Pinpoint the cell where the given text exists, returning its (x, y) midpoint coordinate. 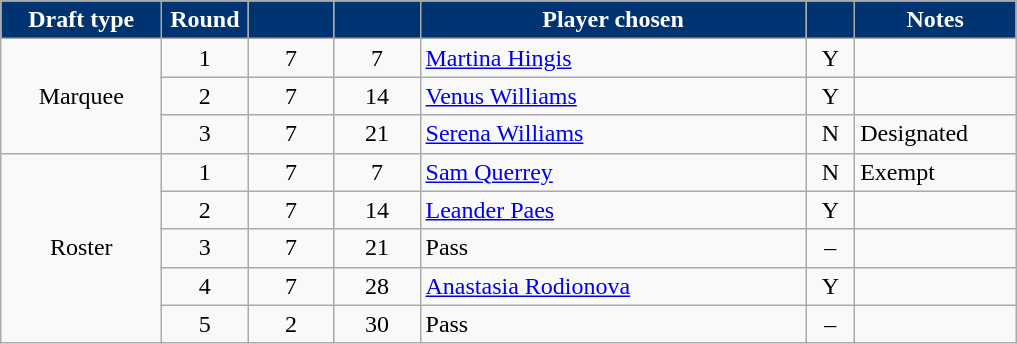
Leander Paes (613, 210)
Round (205, 20)
Martina Hingis (613, 58)
Notes (936, 20)
Exempt (936, 172)
Serena Williams (613, 134)
5 (205, 324)
Draft type (82, 20)
28 (377, 286)
Player chosen (613, 20)
4 (205, 286)
Venus Williams (613, 96)
30 (377, 324)
Sam Querrey (613, 172)
Designated (936, 134)
Anastasia Rodionova (613, 286)
Marquee (82, 96)
Roster (82, 248)
